Determine the (x, y) coordinate at the center of the cell enclosing the given text.  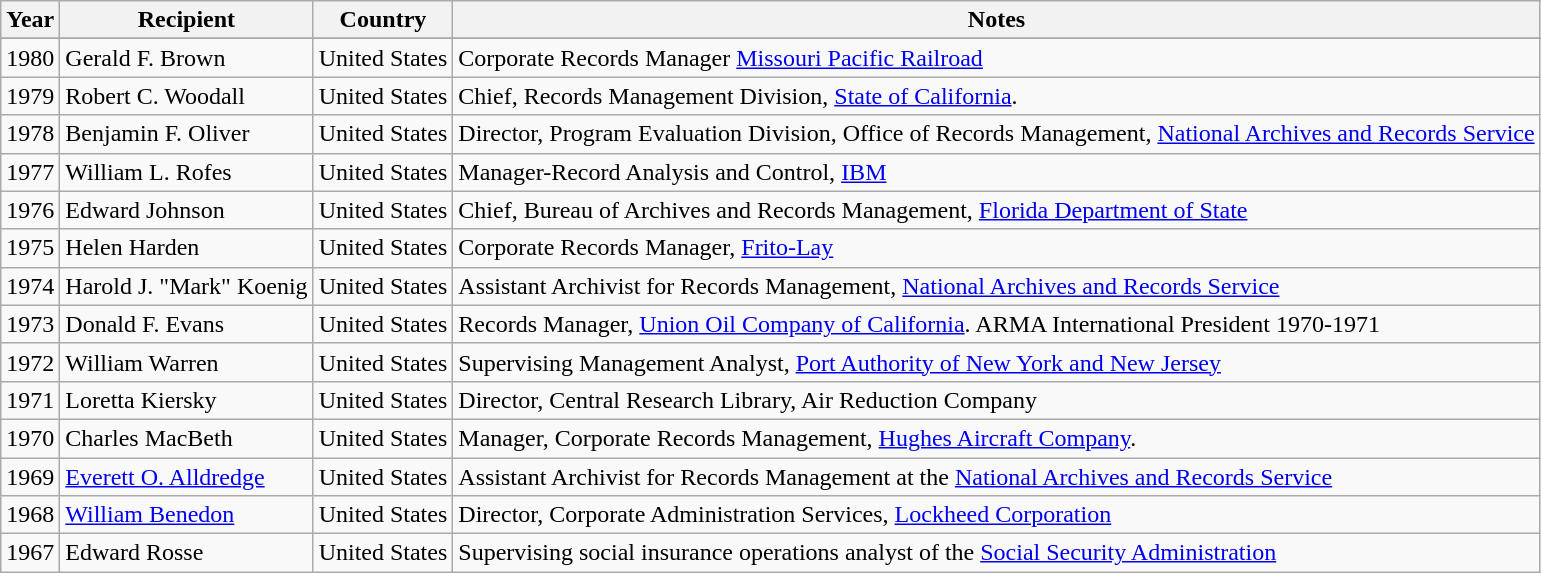
Recipient (186, 20)
Country (383, 20)
1978 (30, 134)
1976 (30, 210)
Supervising social insurance operations analyst of the Social Security Administration (996, 553)
1969 (30, 477)
1980 (30, 58)
Assistant Archivist for Records Management at the National Archives and Records Service (996, 477)
William Warren (186, 362)
1972 (30, 362)
Helen Harden (186, 248)
Corporate Records Manager Missouri Pacific Railroad (996, 58)
Loretta Kiersky (186, 400)
1971 (30, 400)
Benjamin F. Oliver (186, 134)
William L. Rofes (186, 172)
1974 (30, 286)
Edward Johnson (186, 210)
1979 (30, 96)
Charles MacBeth (186, 438)
Robert C. Woodall (186, 96)
1977 (30, 172)
1973 (30, 324)
Donald F. Evans (186, 324)
Year (30, 20)
Notes (996, 20)
Corporate Records Manager, Frito-Lay (996, 248)
Manager, Corporate Records Management, Hughes Aircraft Company. (996, 438)
1970 (30, 438)
Chief, Records Management Division, State of California. (996, 96)
1968 (30, 515)
Supervising Management Analyst, Port Authority of New York and New Jersey (996, 362)
Director, Central Research Library, Air Reduction Company (996, 400)
Chief, Bureau of Archives and Records Management, Florida Department of State (996, 210)
Everett O. Alldredge (186, 477)
1967 (30, 553)
Manager-Record Analysis and Control, IBM (996, 172)
Assistant Archivist for Records Management, National Archives and Records Service (996, 286)
Director, Program Evaluation Division, Office of Records Management, National Archives and Records Service (996, 134)
Gerald F. Brown (186, 58)
Director, Corporate Administration Services, Lockheed Corporation (996, 515)
1975 (30, 248)
Harold J. "Mark" Koenig (186, 286)
William Benedon (186, 515)
Edward Rosse (186, 553)
Records Manager, Union Oil Company of California. ARMA International President 1970-1971 (996, 324)
